Identify which cell holds the provided text, then report its [x, y] central coordinate. 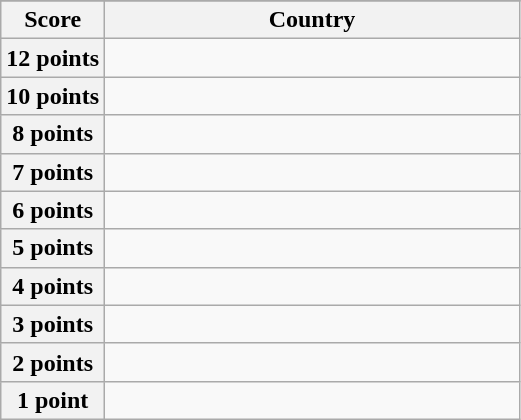
Score [53, 20]
5 points [53, 248]
7 points [53, 172]
12 points [53, 58]
8 points [53, 134]
6 points [53, 210]
4 points [53, 286]
Country [312, 20]
3 points [53, 324]
2 points [53, 362]
1 point [53, 400]
10 points [53, 96]
